Output the (X, Y) coordinate of the center of the cell containing the given text.  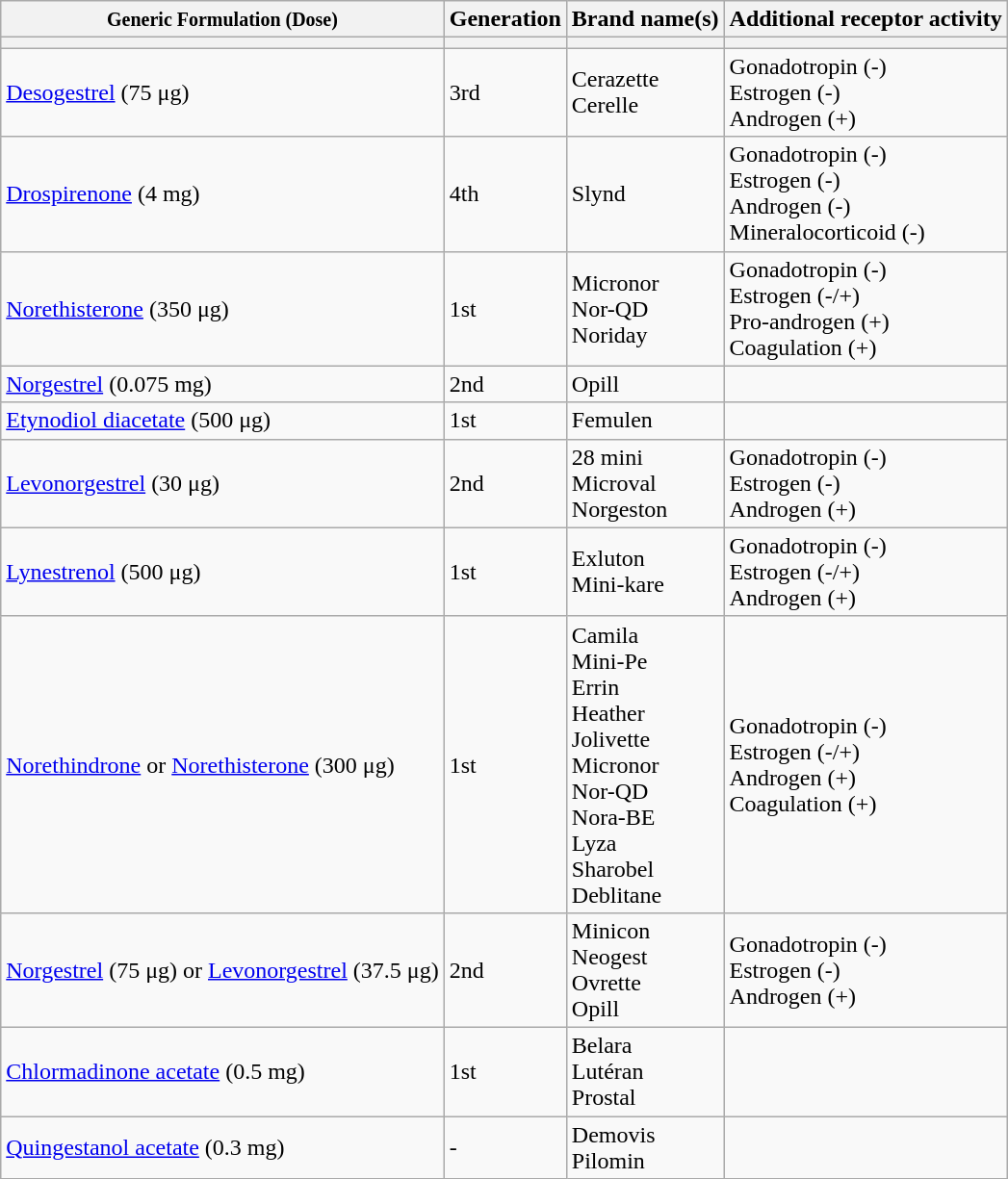
Gonadotropin (-)Estrogen (-/+)Androgen (+) (866, 572)
Lynestrenol (500 μg) (222, 572)
Levonorgestrel (30 μg) (222, 483)
CerazetteCerelle (645, 92)
Quingestanol acetate (0.3 mg) (222, 1147)
Gonadotropin (-)Estrogen (-/+)Androgen (+)Coagulation (+) (866, 764)
Brand name(s) (645, 19)
Femulen (645, 421)
ExlutonMini-kare (645, 572)
Norethisterone (350 μg) (222, 308)
- (504, 1147)
Generation (504, 19)
Additional receptor activity (866, 19)
Opill (645, 384)
Drospirenone (4 mg) (222, 194)
Slynd (645, 194)
BelaraLutéranProstal (645, 1071)
DemovisPilomin (645, 1147)
Norgestrel (0.075 mg) (222, 384)
Generic Formulation (Dose) (222, 19)
MiniconNeogestOvretteOpill (645, 970)
Desogestrel (75 μg) (222, 92)
MicronorNor-QDNoriday (645, 308)
Etynodiol diacetate (500 μg) (222, 421)
CamilaMini-PeErrinHeatherJolivetteMicronorNor-QDNora-BELyzaSharobelDeblitane (645, 764)
Norgestrel (75 μg) or Levonorgestrel (37.5 μg) (222, 970)
Chlormadinone acetate (0.5 mg) (222, 1071)
Gonadotropin (-)Estrogen (-/+)Pro-androgen (+)Coagulation (+) (866, 308)
Norethindrone or Norethisterone (300 μg) (222, 764)
3rd (504, 92)
28 miniMicrovalNorgeston (645, 483)
Gonadotropin (-)Estrogen (-)Androgen (-)Mineralocorticoid (-) (866, 194)
4th (504, 194)
